Return the (X, Y) coordinate for the center point of the cell that contains the specified text.  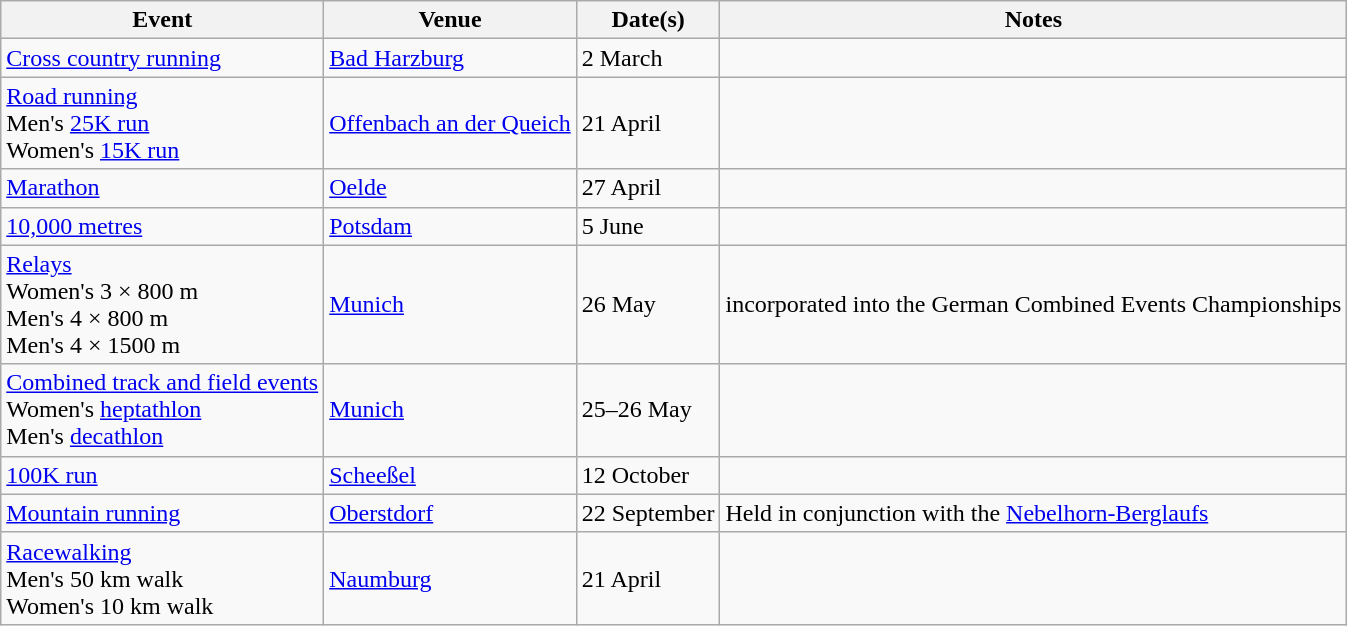
Bad Harzburg (450, 58)
27 April (648, 188)
100K run (162, 475)
Road runningMen's 25K runWomen's 15K run (162, 123)
Mountain running (162, 513)
25–26 May (648, 410)
Naumburg (450, 578)
incorporated into the German Combined Events Championships (1034, 304)
Scheeßel (450, 475)
10,000 metres (162, 226)
RelaysWomen's 3 × 800 mMen's 4 × 800 mMen's 4 × 1500 m (162, 304)
Potsdam (450, 226)
5 June (648, 226)
26 May (648, 304)
RacewalkingMen's 50 km walkWomen's 10 km walk (162, 578)
2 March (648, 58)
Cross country running (162, 58)
Venue (450, 20)
Held in conjunction with the Nebelhorn-Berglaufs (1034, 513)
Oberstdorf (450, 513)
22 September (648, 513)
12 October (648, 475)
Date(s) (648, 20)
Oelde (450, 188)
Notes (1034, 20)
Event (162, 20)
Combined track and field eventsWomen's heptathlonMen's decathlon (162, 410)
Marathon (162, 188)
Offenbach an der Queich (450, 123)
